Identify which cell holds the provided text, then report its [x, y] central coordinate. 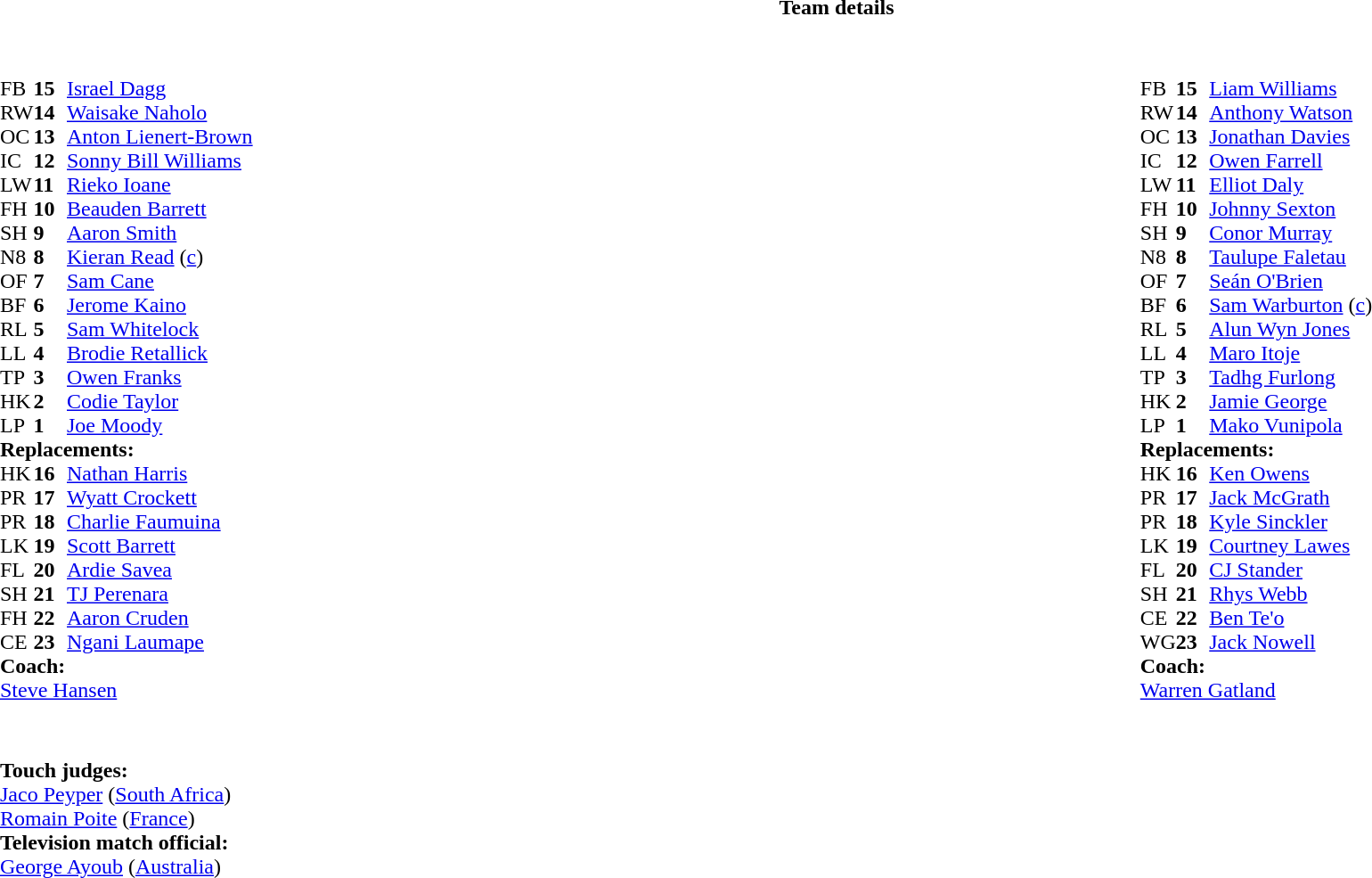
Aaron Smith [160, 234]
Jack Nowell [1290, 642]
Sonny Bill Williams [160, 160]
Mako Vunipola [1290, 426]
Jamie George [1290, 401]
Rieko Ioane [160, 185]
Conor Murray [1290, 234]
Owen Farrell [1290, 160]
Ngani Laumape [160, 642]
Ben Te'o [1290, 619]
Wyatt Crockett [160, 497]
Elliot Daly [1290, 185]
TJ Perenara [160, 594]
Owen Franks [160, 378]
Anton Lienert-Brown [160, 137]
Sam Whitelock [160, 330]
Johnny Sexton [1290, 209]
Rhys Webb [1290, 594]
Warren Gatland [1256, 690]
Aaron Cruden [160, 619]
Brodie Retallick [160, 353]
Steve Hansen [127, 690]
Sam Cane [160, 282]
Jerome Kaino [160, 305]
Nathan Harris [160, 474]
Ardie Savea [160, 570]
Taulupe Faletau [1290, 257]
Codie Taylor [160, 401]
Israel Dagg [160, 89]
Ken Owens [1290, 474]
Anthony Watson [1290, 112]
Scott Barrett [160, 546]
CJ Stander [1290, 570]
Charlie Faumuina [160, 522]
Kyle Sinckler [1290, 522]
Courtney Lawes [1290, 546]
Sam Warburton (c) [1290, 305]
Alun Wyn Jones [1290, 330]
Beauden Barrett [160, 209]
Joe Moody [160, 426]
Jack McGrath [1290, 497]
Tadhg Furlong [1290, 378]
Jonathan Davies [1290, 137]
Waisake Naholo [160, 112]
Seán O'Brien [1290, 282]
Maro Itoje [1290, 353]
Kieran Read (c) [160, 257]
Liam Williams [1290, 89]
WG [1158, 642]
